Provide the (X, Y) coordinate of the cell's center where the given text is located.  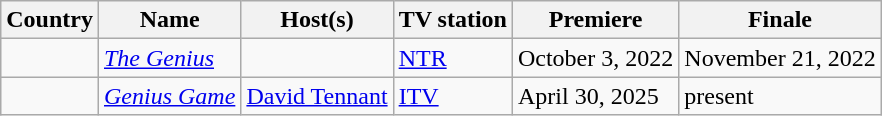
Host(s) (317, 20)
October 3, 2022 (595, 58)
David Tennant (317, 96)
ITV (452, 96)
Finale (780, 20)
Country (50, 20)
NTR (452, 58)
present (780, 96)
November 21, 2022 (780, 58)
April 30, 2025 (595, 96)
The Genius (169, 58)
Genius Game (169, 96)
TV station (452, 20)
Premiere (595, 20)
Name (169, 20)
